Return the [x, y] coordinate for the center point of the cell that contains the specified text.  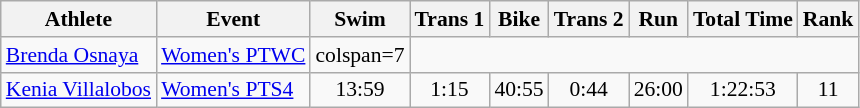
Total Time [743, 19]
Trans 2 [589, 19]
Women's PTS4 [233, 90]
1:15 [450, 90]
Swim [360, 19]
11 [828, 90]
Bike [518, 19]
Kenia Villalobos [78, 90]
Event [233, 19]
26:00 [658, 90]
1:22:53 [743, 90]
Trans 1 [450, 19]
Women's PTWC [233, 55]
Rank [828, 19]
13:59 [360, 90]
colspan=7 [360, 55]
0:44 [589, 90]
Athlete [78, 19]
Run [658, 19]
40:55 [518, 90]
Brenda Osnaya [78, 55]
